Locate the cell with the specified text and output its [x, y] center coordinate. 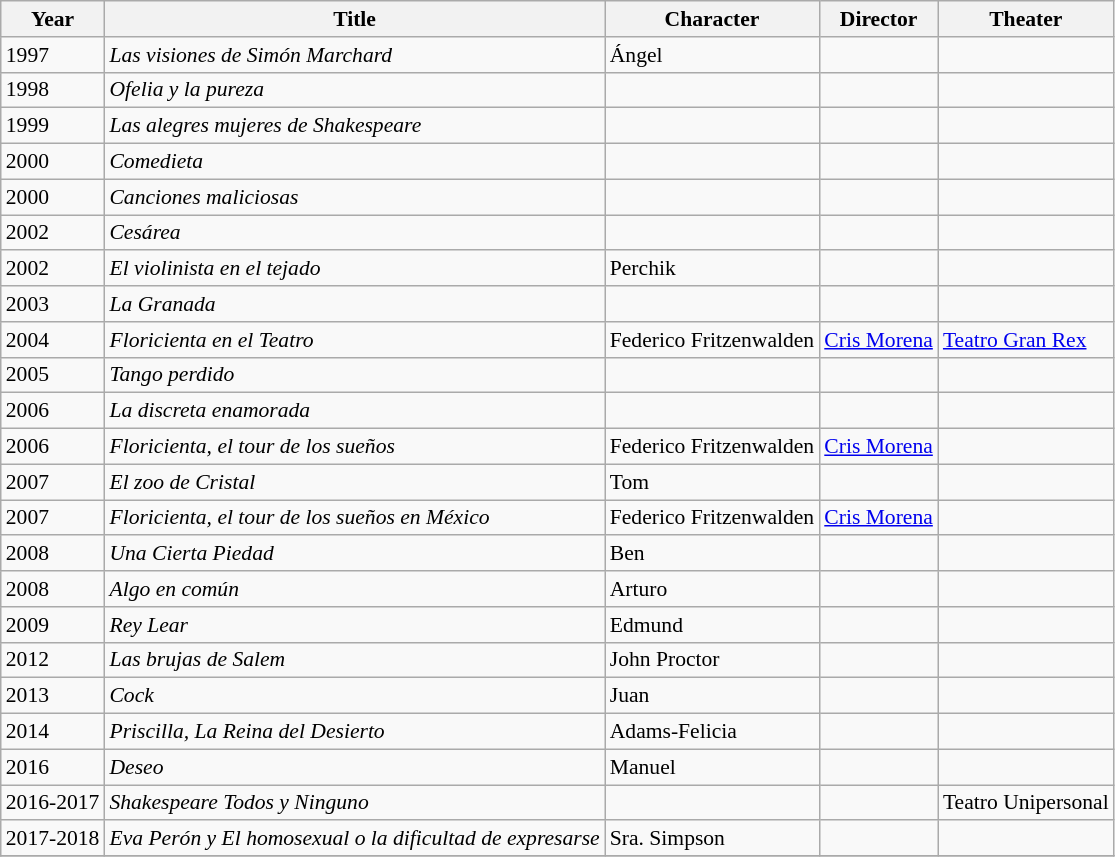
Una Cierta Piedad [354, 554]
Sra. Simpson [712, 839]
Year [53, 19]
2009 [53, 625]
Title [354, 19]
Perchik [712, 269]
Deseo [354, 767]
Character [712, 19]
Ofelia y la pureza [354, 90]
Juan [712, 696]
2014 [53, 732]
La discreta enamorada [354, 411]
John Proctor [712, 660]
Floricienta en el Teatro [354, 340]
Priscilla, La Reina del Desierto [354, 732]
Cock [354, 696]
1998 [53, 90]
Teatro Unipersonal [1026, 803]
2003 [53, 304]
Las alegres mujeres de Shakespeare [354, 126]
Ángel [712, 55]
1997 [53, 55]
Rey Lear [354, 625]
Ben [712, 554]
Shakespeare Todos y Ninguno [354, 803]
Floricienta, el tour de los sueños en México [354, 518]
Director [878, 19]
Tom [712, 482]
Las visiones de Simón Marchard [354, 55]
Edmund [712, 625]
Theater [1026, 19]
2016-2017 [53, 803]
El zoo de Cristal [354, 482]
Comedieta [354, 162]
Arturo [712, 589]
Floricienta, el tour de los sueños [354, 447]
Canciones maliciosas [354, 197]
Teatro Gran Rex [1026, 340]
Manuel [712, 767]
2013 [53, 696]
Tango perdido [354, 375]
2012 [53, 660]
2004 [53, 340]
2016 [53, 767]
El violinista en el tejado [354, 269]
Las brujas de Salem [354, 660]
2017-2018 [53, 839]
Algo en común [354, 589]
2005 [53, 375]
1999 [53, 126]
Eva Perón y El homosexual o la dificultad de expresarse [354, 839]
La Granada [354, 304]
Adams-Felicia [712, 732]
Cesárea [354, 233]
